From the cell containing the given text, extract its center point as (X, Y) coordinate. 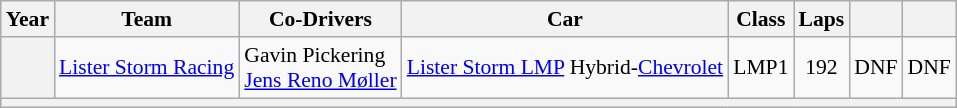
Year (28, 19)
Class (760, 19)
Laps (822, 19)
192 (822, 68)
Lister Storm Racing (146, 68)
Car (566, 19)
Lister Storm LMP Hybrid-Chevrolet (566, 68)
Team (146, 19)
Gavin Pickering Jens Reno Møller (320, 68)
LMP1 (760, 68)
Co-Drivers (320, 19)
